Detect which cell encompasses the target text, then output its [x, y] center coordinate. 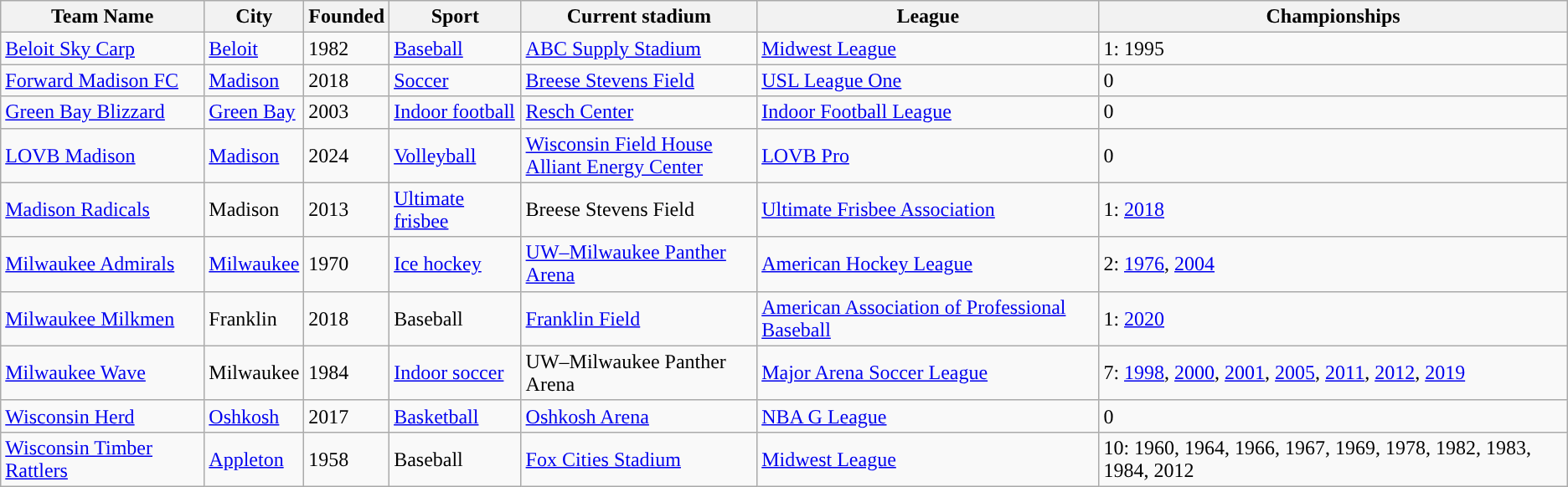
Appleton [255, 459]
1958 [347, 459]
Forward Madison FC [102, 80]
Wisconsin Timber Rattlers [102, 459]
American Hockey League [928, 264]
Franklin Field [639, 318]
Green Bay [255, 112]
Team Name [102, 17]
Championships [1333, 17]
2017 [347, 416]
1: 2018 [1333, 209]
Beloit [255, 49]
Basketball [456, 416]
Indoor soccer [456, 373]
Wisconsin Herd [102, 416]
10: 1960, 1964, 1966, 1967, 1969, 1978, 1982, 1983, 1984, 2012 [1333, 459]
Milwaukee Milkmen [102, 318]
2024 [347, 156]
Ultimate Frisbee Association [928, 209]
Fox Cities Stadium [639, 459]
Madison Radicals [102, 209]
7: 1998, 2000, 2001, 2005, 2011, 2012, 2019 [1333, 373]
Milwaukee Wave [102, 373]
Wisconsin Field HouseAlliant Energy Center [639, 156]
Beloit Sky Carp [102, 49]
Volleyball [456, 156]
LOVB Pro [928, 156]
American Association of Professional Baseball [928, 318]
1: 2020 [1333, 318]
League [928, 17]
Ultimate frisbee [456, 209]
ABC Supply Stadium [639, 49]
1: 1995 [1333, 49]
Soccer [456, 80]
USL League One [928, 80]
Green Bay Blizzard [102, 112]
City [255, 17]
Oshkosh [255, 416]
1984 [347, 373]
NBA G League [928, 416]
1982 [347, 49]
Founded [347, 17]
LOVB Madison [102, 156]
2013 [347, 209]
Ice hockey [456, 264]
Current stadium [639, 17]
Resch Center [639, 112]
Indoor football [456, 112]
Franklin [255, 318]
Major Arena Soccer League [928, 373]
2: 1976, 2004 [1333, 264]
1970 [347, 264]
2003 [347, 112]
Oshkosh Arena [639, 416]
Sport [456, 17]
Indoor Football League [928, 112]
Milwaukee Admirals [102, 264]
